Provide the (X, Y) coordinate of the cell's center where the given text is located.  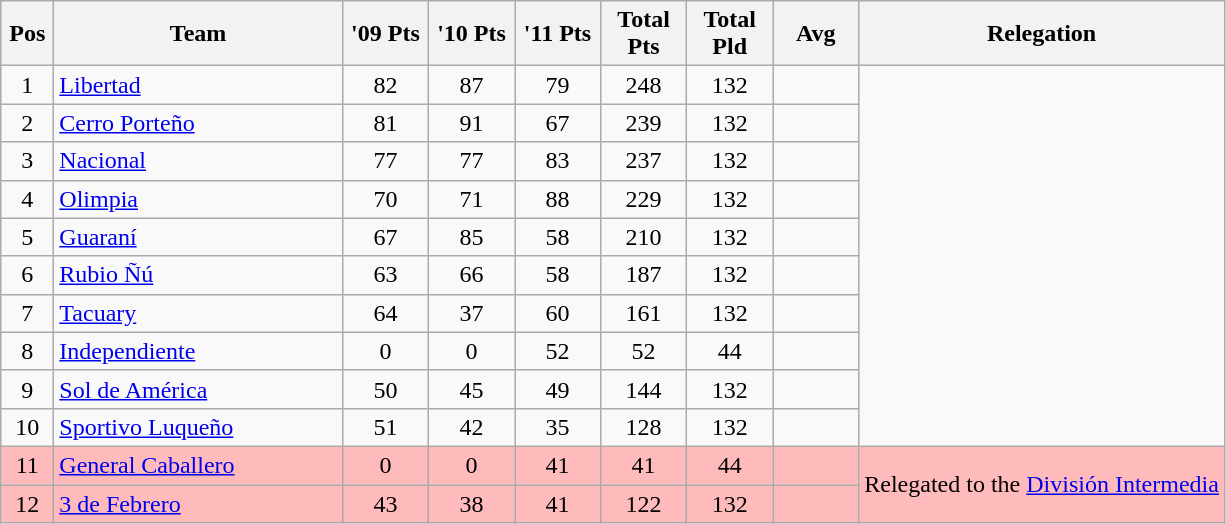
Guaraní (198, 237)
'09 Pts (385, 34)
71 (471, 199)
66 (471, 275)
144 (644, 389)
88 (557, 199)
2 (28, 123)
8 (28, 351)
51 (385, 427)
91 (471, 123)
81 (385, 123)
12 (28, 503)
187 (644, 275)
248 (644, 85)
6 (28, 275)
TotalPld (730, 34)
Relegation (1042, 34)
Avg (816, 34)
237 (644, 161)
85 (471, 237)
63 (385, 275)
229 (644, 199)
83 (557, 161)
49 (557, 389)
161 (644, 313)
'10 Pts (471, 34)
60 (557, 313)
43 (385, 503)
TotalPts (644, 34)
128 (644, 427)
79 (557, 85)
'11 Pts (557, 34)
General Caballero (198, 465)
11 (28, 465)
Relegated to the División Intermedia (1042, 484)
5 (28, 237)
Nacional (198, 161)
Olimpia (198, 199)
45 (471, 389)
50 (385, 389)
210 (644, 237)
82 (385, 85)
70 (385, 199)
122 (644, 503)
35 (557, 427)
4 (28, 199)
3 de Febrero (198, 503)
64 (385, 313)
3 (28, 161)
Rubio Ñú (198, 275)
87 (471, 85)
37 (471, 313)
10 (28, 427)
1 (28, 85)
Libertad (198, 85)
9 (28, 389)
Pos (28, 34)
Tacuary (198, 313)
Sportivo Luqueño (198, 427)
Sol de América (198, 389)
239 (644, 123)
Cerro Porteño (198, 123)
42 (471, 427)
38 (471, 503)
7 (28, 313)
Independiente (198, 351)
Team (198, 34)
